From the cell containing the given text, extract its center point as [X, Y] coordinate. 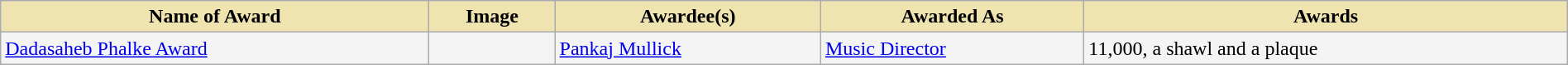
11,000, a shawl and a plaque [1326, 48]
Dadasaheb Phalke Award [215, 48]
Music Director [952, 48]
Name of Award [215, 17]
Image [492, 17]
Awards [1326, 17]
Awardee(s) [688, 17]
Pankaj Mullick [688, 48]
Awarded As [952, 17]
